Capture the cell that displays the provided text and extract its [x, y] central coordinate. 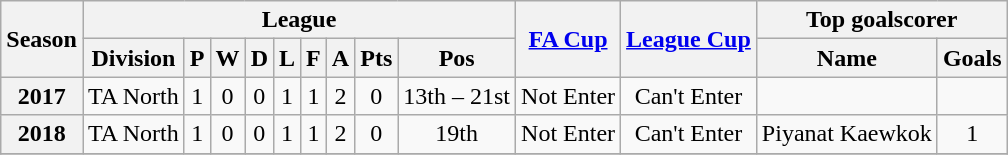
D [259, 58]
2018 [42, 134]
Season [42, 39]
Division [133, 58]
League Cup [689, 39]
L [288, 58]
Pts [376, 58]
Piyanat Kaewkok [846, 134]
FA Cup [568, 39]
2017 [42, 96]
Pos [457, 58]
19th [457, 134]
Goals [972, 58]
13th – 21st [457, 96]
Top goalscorer [882, 20]
A [340, 58]
P [197, 58]
League [298, 20]
Name [846, 58]
W [228, 58]
F [314, 58]
